Provide the [X, Y] coordinate of the cell's center where the given text is located.  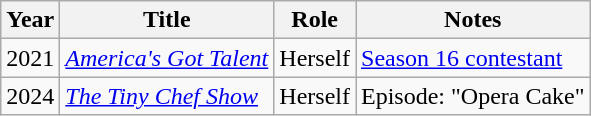
Season 16 contestant [474, 58]
Title [167, 20]
America's Got Talent [167, 58]
Year [30, 20]
Role [315, 20]
2021 [30, 58]
Notes [474, 20]
The Tiny Chef Show [167, 96]
2024 [30, 96]
Episode: "Opera Cake" [474, 96]
